Detect which cell encompasses the target text, then output its [x, y] center coordinate. 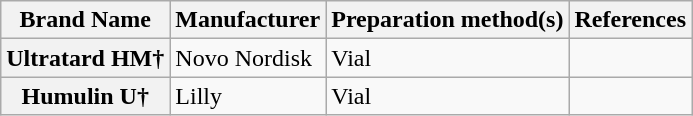
Brand Name [86, 20]
Lilly [248, 96]
Ultratard HM† [86, 58]
Manufacturer [248, 20]
Preparation method(s) [448, 20]
References [630, 20]
Novo Nordisk [248, 58]
Humulin U† [86, 96]
